Pinpoint the cell where the given text exists, returning its (x, y) midpoint coordinate. 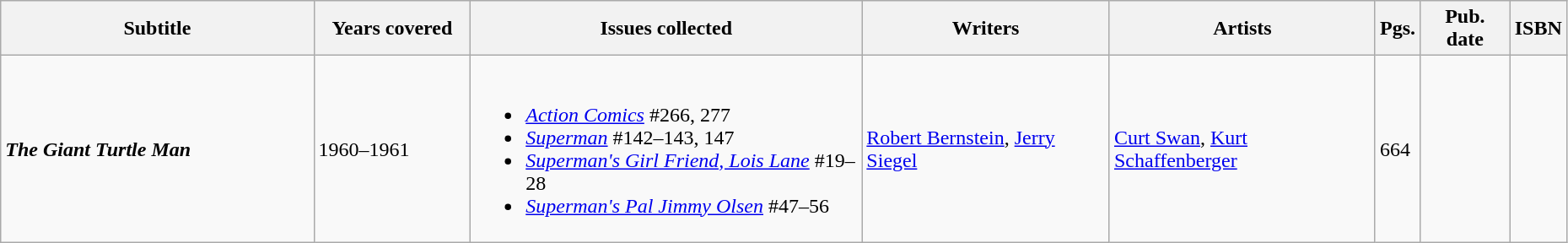
Writers (986, 29)
1960–1961 (392, 148)
Action Comics #266, 277Superman #142–143, 147Superman's Girl Friend, Lois Lane #19–28Superman's Pal Jimmy Olsen #47–56 (666, 148)
Curt Swan, Kurt Schaffenberger (1242, 148)
Subtitle (157, 29)
ISBN (1538, 29)
664 (1397, 148)
The Giant Turtle Man (157, 148)
Pub. date (1466, 29)
Years covered (392, 29)
Robert Bernstein, Jerry Siegel (986, 148)
Issues collected (666, 29)
Pgs. (1397, 29)
Artists (1242, 29)
